Provide the (X, Y) coordinate of the cell's center where the given text is located.  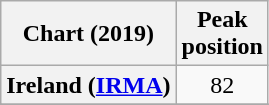
82 (222, 85)
Chart (2019) (88, 34)
Peakposition (222, 34)
Ireland (IRMA) (88, 85)
